Provide the [X, Y] coordinate of the cell's center where the given text is located.  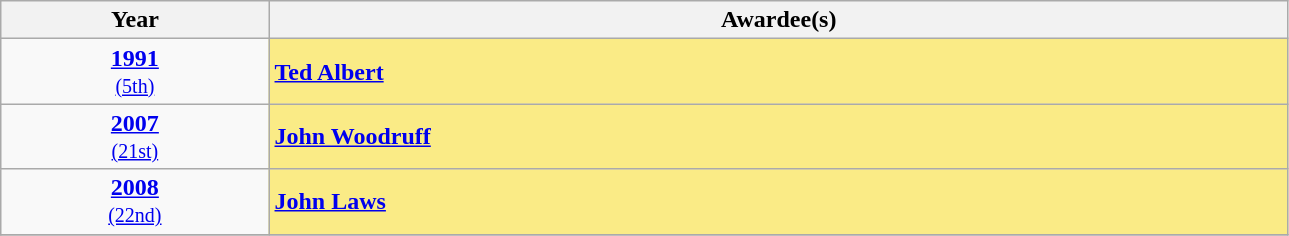
John Laws [778, 202]
Year [135, 20]
2008(22nd) [135, 202]
John Woodruff [778, 136]
Ted Albert [778, 72]
Awardee(s) [778, 20]
2007(21st) [135, 136]
1991(5th) [135, 72]
